Extract the (X, Y) coordinate from the center of the cell holding the provided text.  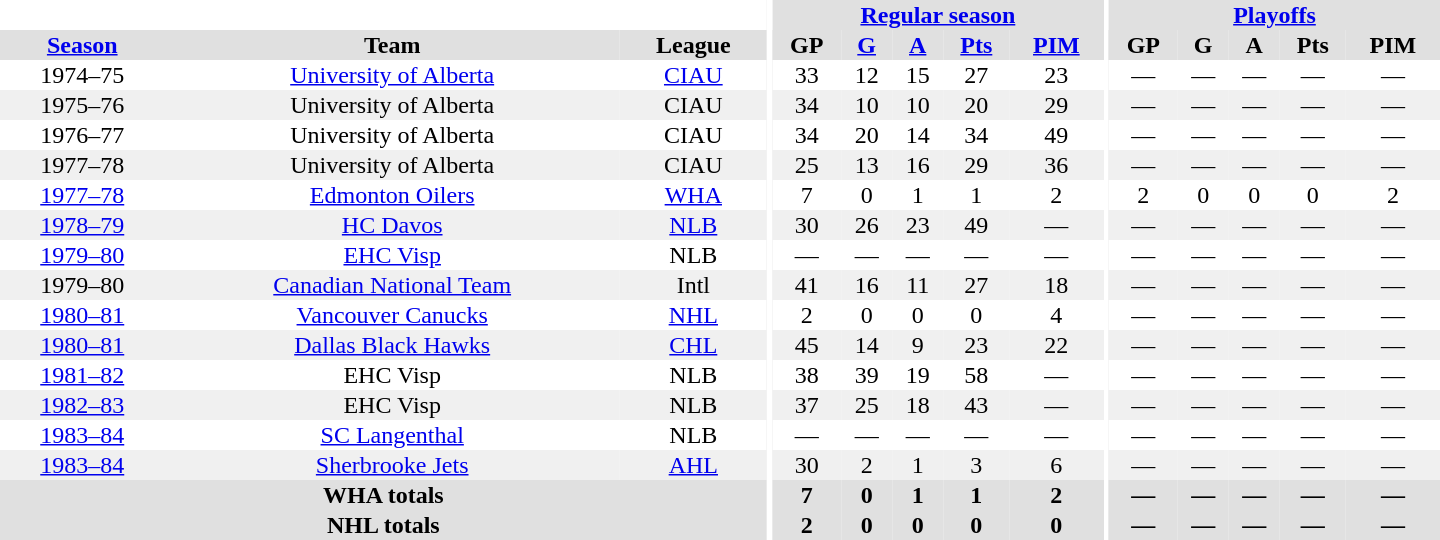
15 (918, 75)
41 (806, 285)
NHL totals (384, 525)
1982–83 (82, 405)
13 (866, 165)
SC Langenthal (392, 435)
39 (866, 375)
6 (1056, 465)
Vancouver Canucks (392, 315)
36 (1056, 165)
Playoffs (1274, 15)
1981–82 (82, 375)
45 (806, 345)
4 (1056, 315)
12 (866, 75)
26 (866, 225)
Season (82, 45)
11 (918, 285)
38 (806, 375)
1978–79 (82, 225)
1974–75 (82, 75)
37 (806, 405)
Edmonton Oilers (392, 195)
AHL (694, 465)
Dallas Black Hawks (392, 345)
WHA totals (384, 495)
9 (918, 345)
3 (976, 465)
HC Davos (392, 225)
WHA (694, 195)
1976–77 (82, 135)
43 (976, 405)
33 (806, 75)
League (694, 45)
Intl (694, 285)
Sherbrooke Jets (392, 465)
NHL (694, 315)
58 (976, 375)
Regular season (938, 15)
CHL (694, 345)
1975–76 (82, 105)
Canadian National Team (392, 285)
19 (918, 375)
22 (1056, 345)
Team (392, 45)
